Determine the (x, y) coordinate at the center of the cell enclosing the given text.  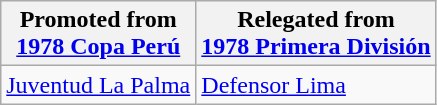
Promoted from1978 Copa Perú (98, 34)
Relegated from1978 Primera División (316, 34)
Defensor Lima (316, 85)
Juventud La Palma (98, 85)
